Pinpoint the cell where the given text exists, returning its (x, y) midpoint coordinate. 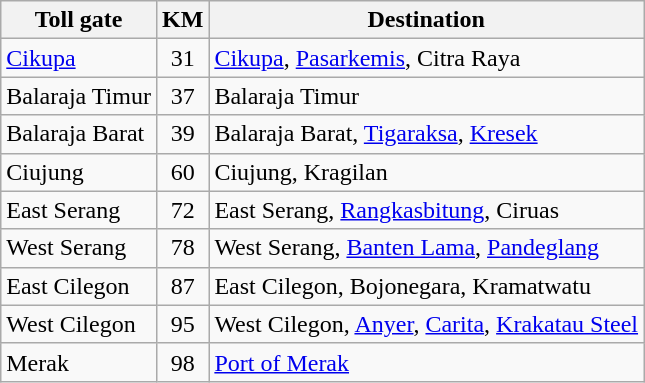
East Serang (79, 210)
West Serang (79, 248)
60 (182, 172)
78 (182, 248)
37 (182, 96)
West Cilegon (79, 324)
Port of Merak (426, 362)
95 (182, 324)
Balaraja Barat (79, 134)
East Serang, Rangkasbitung, Ciruas (426, 210)
Toll gate (79, 20)
Cikupa (79, 58)
Destination (426, 20)
31 (182, 58)
East Cilegon (79, 286)
West Cilegon, Anyer, Carita, Krakatau Steel (426, 324)
East Cilegon, Bojonegara, Kramatwatu (426, 286)
West Serang, Banten Lama, Pandeglang (426, 248)
KM (182, 20)
Merak (79, 362)
Cikupa, Pasarkemis, Citra Raya (426, 58)
Ciujung (79, 172)
Ciujung, Kragilan (426, 172)
72 (182, 210)
Balaraja Barat, Tigaraksa, Kresek (426, 134)
98 (182, 362)
87 (182, 286)
39 (182, 134)
